Output the [x, y] coordinate of the center of the cell containing the given text.  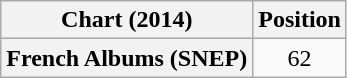
Chart (2014) [127, 20]
Position [300, 20]
62 [300, 58]
French Albums (SNEP) [127, 58]
